Pinpoint the cell where the given text exists, returning its [X, Y] midpoint coordinate. 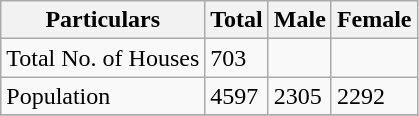
Female [374, 20]
2292 [374, 96]
Particulars [103, 20]
Total [237, 20]
2305 [300, 96]
703 [237, 58]
Population [103, 96]
4597 [237, 96]
Male [300, 20]
Total No. of Houses [103, 58]
